Extract the [X, Y] coordinate from the center of the cell holding the provided text.  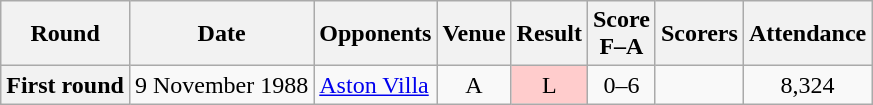
Opponents [376, 34]
Round [66, 34]
Result [549, 34]
Aston Villa [376, 85]
Scorers [699, 34]
A [474, 85]
9 November 1988 [221, 85]
Attendance [807, 34]
First round [66, 85]
Date [221, 34]
8,324 [807, 85]
ScoreF–A [621, 34]
0–6 [621, 85]
L [549, 85]
Venue [474, 34]
